From the cell containing the given text, extract its center point as (x, y) coordinate. 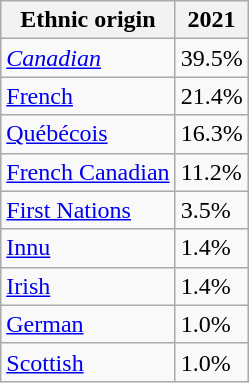
French (88, 96)
11.2% (212, 172)
Canadian (88, 58)
Irish (88, 286)
Innu (88, 248)
French Canadian (88, 172)
First Nations (88, 210)
3.5% (212, 210)
Scottish (88, 362)
Ethnic origin (88, 20)
Québécois (88, 134)
39.5% (212, 58)
16.3% (212, 134)
German (88, 324)
21.4% (212, 96)
2021 (212, 20)
